Determine the [X, Y] coordinate at the center of the cell enclosing the given text.  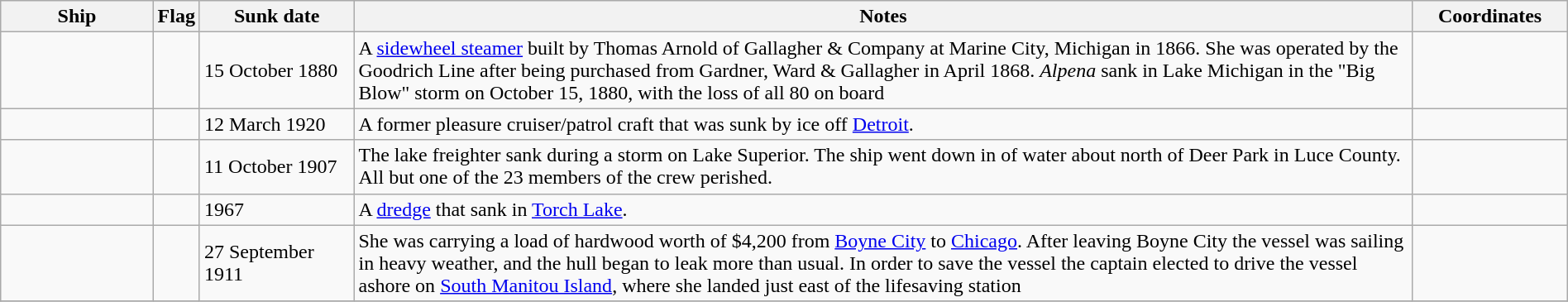
A former pleasure cruiser/patrol craft that was sunk by ice off Detroit. [883, 124]
Ship [77, 17]
Flag [176, 17]
15 October 1880 [276, 70]
Coordinates [1490, 17]
1967 [276, 209]
A dredge that sank in Torch Lake. [883, 209]
Sunk date [276, 17]
11 October 1907 [276, 167]
Notes [883, 17]
27 September 1911 [276, 263]
12 March 1920 [276, 124]
